Return [X, Y] of the center of cell containing provided text 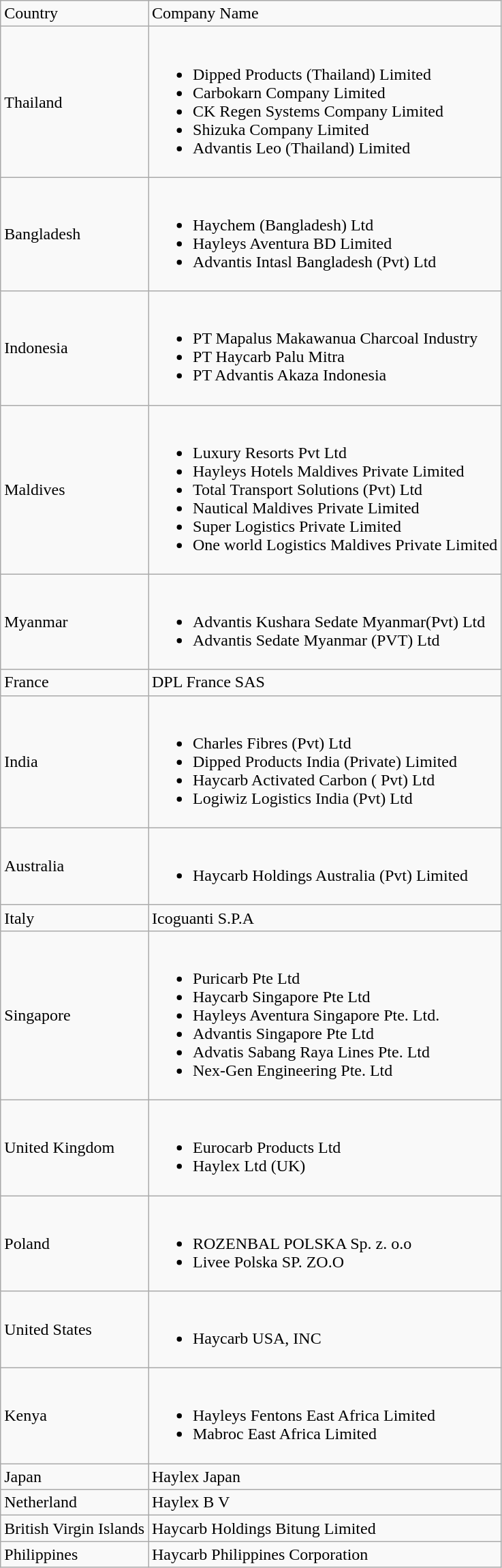
Dipped Products (Thailand) LimitedCarbokarn Company LimitedCK Regen Systems Company LimitedShizuka Company LimitedAdvantis Leo (Thailand) Limited [325, 102]
Philippines [75, 1554]
Haycarb Holdings Australia (Pvt) Limited [325, 866]
Haylex Japan [325, 1477]
Japan [75, 1477]
Haychem (Bangladesh) LtdHayleys Aventura BD LimitedAdvantis Intasl Bangladesh (Pvt) Ltd [325, 235]
France [75, 682]
Icoguanti S.P.A [325, 918]
Haycarb USA, INC [325, 1329]
Haycarb Holdings Bitung Limited [325, 1528]
Bangladesh [75, 235]
British Virgin Islands [75, 1528]
ROZENBAL POLSKA Sp. z. o.oLivee Polska SP. ZO.O [325, 1243]
Haylex B V [325, 1503]
Myanmar [75, 622]
India [75, 762]
United Kingdom [75, 1147]
United States [75, 1329]
Italy [75, 918]
Advantis Kushara Sedate Myanmar(Pvt) LtdAdvantis Sedate Myanmar (PVT) Ltd [325, 622]
Singapore [75, 1015]
Haycarb Philippines Corporation [325, 1554]
DPL France SAS [325, 682]
Australia [75, 866]
Country [75, 14]
Company Name [325, 14]
Poland [75, 1243]
Eurocarb Products LtdHaylex Ltd (UK) [325, 1147]
Thailand [75, 102]
Maldives [75, 489]
Hayleys Fentons East Africa LimitedMabroc East Africa Limited [325, 1416]
Netherland [75, 1503]
Indonesia [75, 348]
Kenya [75, 1416]
PT Mapalus Makawanua Charcoal IndustryPT Haycarb Palu MitraPT Advantis Akaza Indonesia [325, 348]
Charles Fibres (Pvt) LtdDipped Products India (Private) LimitedHaycarb Activated Carbon ( Pvt) LtdLogiwiz Logistics India (Pvt) Ltd [325, 762]
